Return (X, Y) of the center of cell containing provided text 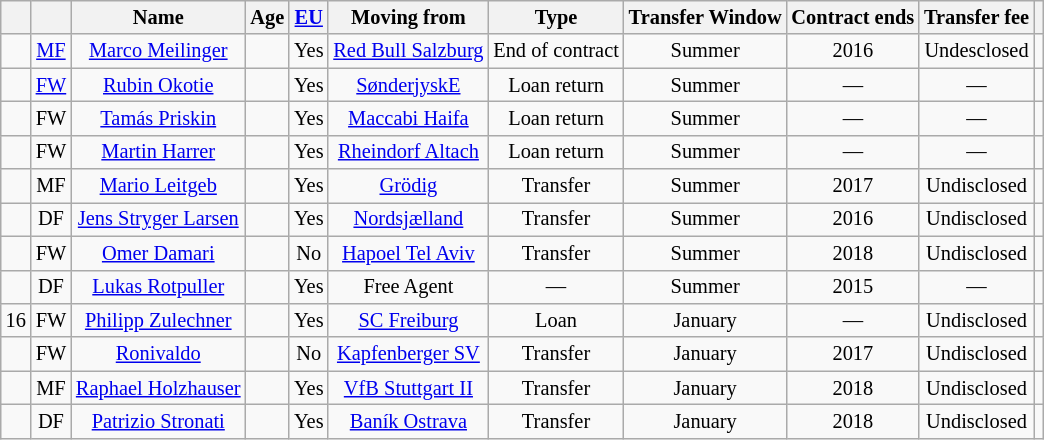
Age (267, 17)
16 (16, 320)
Transfer Window (706, 17)
End of contract (556, 51)
Transfer fee (976, 17)
SC Freiburg (408, 320)
Marco Meilinger (158, 51)
Philipp Zulechner (158, 320)
VfB Stuttgart II (408, 388)
Rubin Okotie (158, 85)
Mario Leitgeb (158, 186)
SønderjyskE (408, 85)
Lukas Rotpuller (158, 287)
Hapoel Tel Aviv (408, 253)
Tamás Priskin (158, 118)
Free Agent (408, 287)
Moving from (408, 17)
Nordsjælland (408, 219)
Raphael Holzhauser (158, 388)
Grödig (408, 186)
Patrizio Stronati (158, 421)
Kapfenberger SV (408, 354)
2015 (854, 287)
Contract ends (854, 17)
Rheindorf Altach (408, 152)
Undesclosed (976, 51)
Martin Harrer (158, 152)
Baník Ostrava (408, 421)
Ronivaldo (158, 354)
Type (556, 17)
Maccabi Haifa (408, 118)
Name (158, 17)
Jens Stryger Larsen (158, 219)
Omer Damari (158, 253)
Loan (556, 320)
EU (308, 17)
Red Bull Salzburg (408, 51)
